Detect which cell encompasses the target text, then output its (x, y) center coordinate. 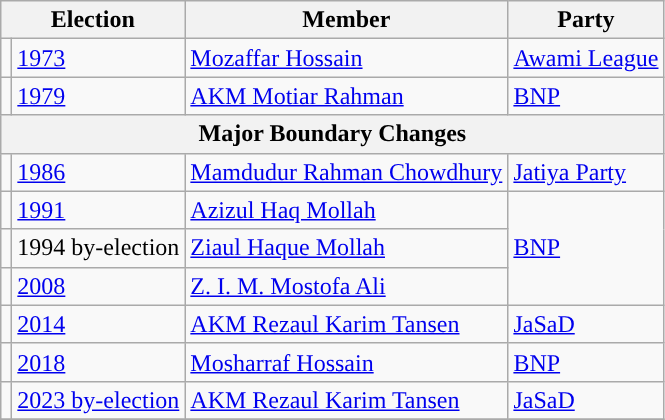
Awami League (586, 58)
Election (93, 20)
2023 by-election (98, 400)
2008 (98, 286)
Ziaul Haque Mollah (346, 248)
Jatiya Party (586, 172)
2018 (98, 362)
Z. I. M. Mostofa Ali (346, 286)
Mosharraf Hossain (346, 362)
Mozaffar Hossain (346, 58)
1986 (98, 172)
Member (346, 20)
AKM Motiar Rahman (346, 96)
1991 (98, 210)
1979 (98, 96)
1994 by-election (98, 248)
Major Boundary Changes (332, 134)
2014 (98, 324)
Mamdudur Rahman Chowdhury (346, 172)
1973 (98, 58)
Azizul Haq Mollah (346, 210)
Party (586, 20)
